Determine the (X, Y) coordinate at the center of the cell enclosing the given text.  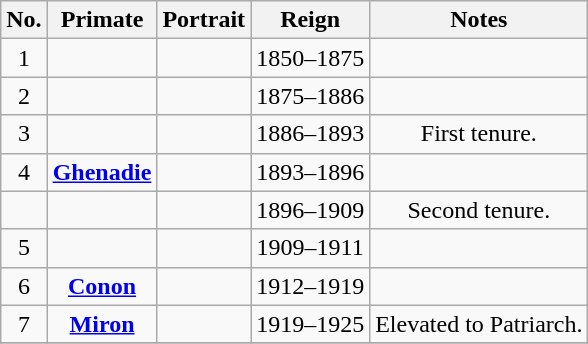
4 (24, 172)
Second tenure. (479, 210)
Elevated to Patriarch. (479, 324)
1850–1875 (310, 58)
1896–1909 (310, 210)
Miron (102, 324)
6 (24, 286)
3 (24, 134)
Primate (102, 20)
1 (24, 58)
1875–1886 (310, 96)
No. (24, 20)
1886–1893 (310, 134)
1893–1896 (310, 172)
First tenure. (479, 134)
Conon (102, 286)
5 (24, 248)
Notes (479, 20)
Reign (310, 20)
Portrait (204, 20)
7 (24, 324)
2 (24, 96)
1919–1925 (310, 324)
1909–1911 (310, 248)
1912–1919 (310, 286)
Ghenadie (102, 172)
